Return the [X, Y] coordinate for the center point of the cell that contains the specified text.  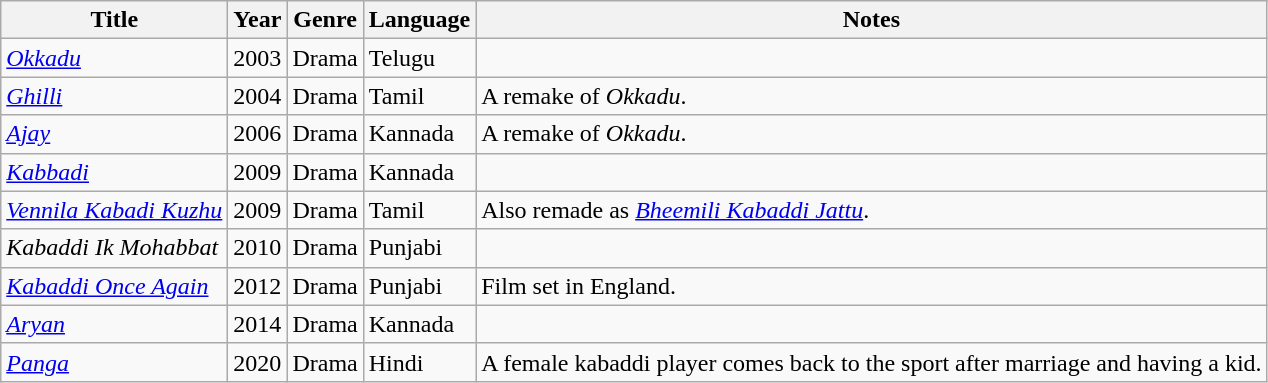
Genre [325, 20]
2010 [258, 248]
A female kabaddi player comes back to the sport after marriage and having a kid. [872, 362]
Kabbadi [114, 172]
2003 [258, 58]
Vennila Kabadi Kuzhu [114, 210]
Kabaddi Once Again [114, 286]
Year [258, 20]
Language [419, 20]
2004 [258, 96]
Panga [114, 362]
Kabaddi Ik Mohabbat [114, 248]
Telugu [419, 58]
Also remade as Bheemili Kabaddi Jattu. [872, 210]
Ghilli [114, 96]
2014 [258, 324]
Hindi [419, 362]
Title [114, 20]
Notes [872, 20]
Okkadu [114, 58]
2020 [258, 362]
2006 [258, 134]
Aryan [114, 324]
Film set in England. [872, 286]
Ajay [114, 134]
2012 [258, 286]
